Search for the cell housing the specified text and yield its (X, Y) center coordinate. 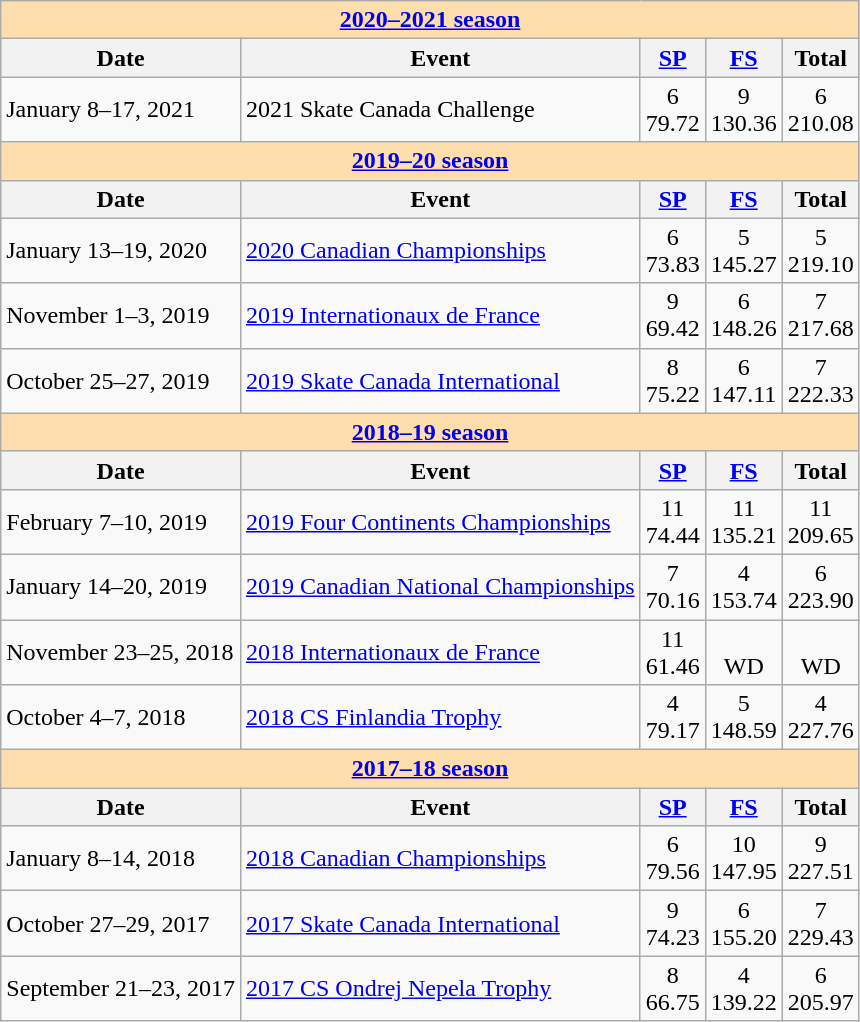
6 155.20 (744, 924)
9 227.51 (820, 858)
October 25–27, 2019 (121, 380)
2019 Skate Canada International (440, 380)
September 21–23, 2017 (121, 988)
9 74.23 (672, 924)
4 79.17 (672, 718)
7 217.68 (820, 316)
2019–20 season (430, 161)
4 153.74 (744, 586)
2019 Four Continents Championships (440, 522)
4 139.22 (744, 988)
8 66.75 (672, 988)
2020 Canadian Championships (440, 250)
5 148.59 (744, 718)
2018 Internationaux de France (440, 652)
11 135.21 (744, 522)
2017 Skate Canada International (440, 924)
2018–19 season (430, 432)
October 4–7, 2018 (121, 718)
4 227.76 (820, 718)
5 219.10 (820, 250)
2019 Canadian National Championships (440, 586)
5 145.27 (744, 250)
October 27–29, 2017 (121, 924)
6 148.26 (744, 316)
January 13–19, 2020 (121, 250)
February 7–10, 2019 (121, 522)
January 8–14, 2018 (121, 858)
2018 CS Finlandia Trophy (440, 718)
November 23–25, 2018 (121, 652)
9 130.36 (744, 110)
6 79.56 (672, 858)
6 223.90 (820, 586)
7 229.43 (820, 924)
2020–2021 season (430, 20)
7 70.16 (672, 586)
January 14–20, 2019 (121, 586)
8 75.22 (672, 380)
2018 Canadian Championships (440, 858)
11 209.65 (820, 522)
November 1–3, 2019 (121, 316)
January 8–17, 2021 (121, 110)
6 147.11 (744, 380)
11 61.46 (672, 652)
6 73.83 (672, 250)
2019 Internationaux de France (440, 316)
2021 Skate Canada Challenge (440, 110)
9 69.42 (672, 316)
6 210.08 (820, 110)
2017 CS Ondrej Nepela Trophy (440, 988)
2017–18 season (430, 769)
6 79.72 (672, 110)
10 147.95 (744, 858)
11 74.44 (672, 522)
7 222.33 (820, 380)
6 205.97 (820, 988)
